Provide the [x, y] coordinate of the cell's center where the given text is located.  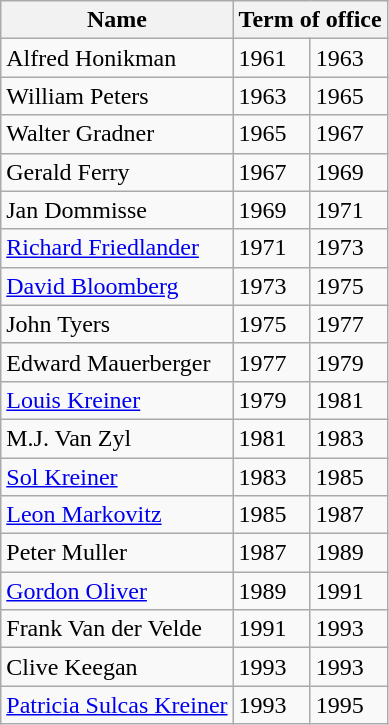
Louis Kreiner [117, 400]
Richard Friedlander [117, 248]
Term of office [310, 20]
Gerald Ferry [117, 172]
M.J. Van Zyl [117, 438]
Jan Dommisse [117, 210]
Clive Keegan [117, 667]
Edward Mauerberger [117, 362]
Patricia Sulcas Kreiner [117, 705]
1961 [272, 58]
1995 [348, 705]
Sol Kreiner [117, 477]
Alfred Honikman [117, 58]
Leon Markovitz [117, 515]
Peter Muller [117, 553]
Frank Van der Velde [117, 629]
David Bloomberg [117, 286]
William Peters [117, 96]
Walter Gradner [117, 134]
Name [117, 20]
John Tyers [117, 324]
Gordon Oliver [117, 591]
